Identify which cell holds the provided text, then report its [x, y] central coordinate. 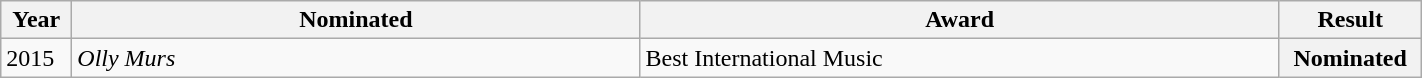
Olly Murs [356, 58]
Result [1350, 20]
Award [960, 20]
Year [36, 20]
Best International Music [960, 58]
2015 [36, 58]
